Provide the (X, Y) coordinate of the cell's center where the given text is located.  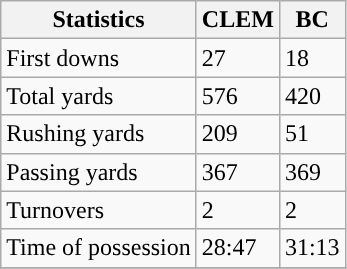
369 (312, 172)
Total yards (99, 96)
CLEM (238, 20)
Statistics (99, 20)
367 (238, 172)
Rushing yards (99, 134)
18 (312, 58)
28:47 (238, 248)
Passing yards (99, 172)
576 (238, 96)
209 (238, 134)
Turnovers (99, 210)
31:13 (312, 248)
Time of possession (99, 248)
420 (312, 96)
First downs (99, 58)
27 (238, 58)
BC (312, 20)
51 (312, 134)
